Capture the cell that displays the provided text and extract its [x, y] central coordinate. 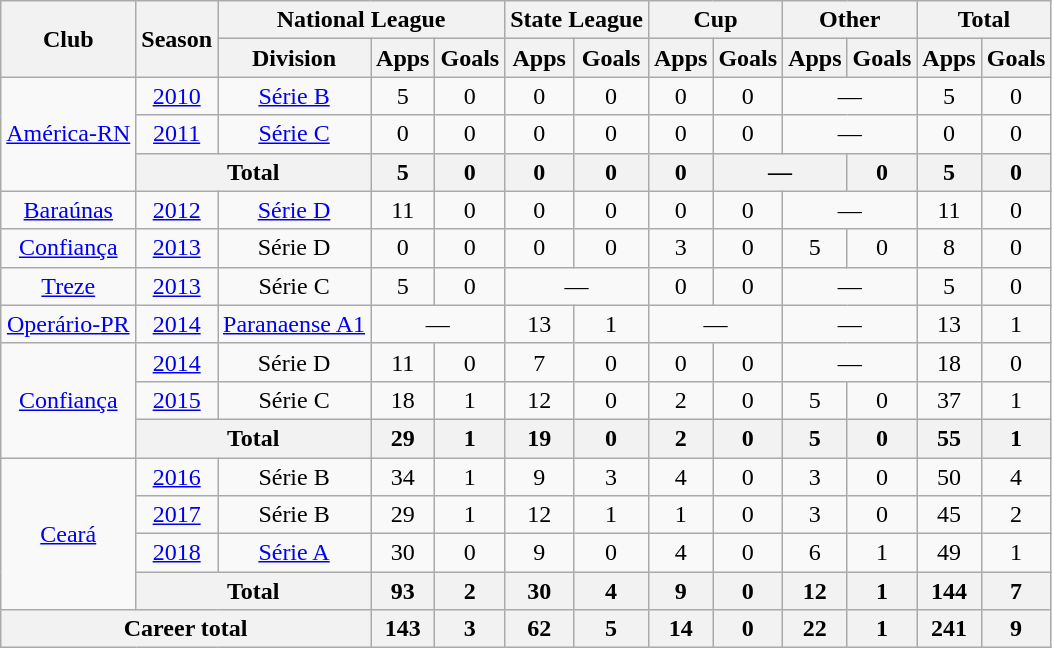
State League [577, 20]
2010 [177, 96]
6 [815, 553]
Career total [186, 629]
Operário-PR [68, 324]
55 [949, 438]
2018 [177, 553]
14 [680, 629]
Cup [715, 20]
49 [949, 553]
Ceará [68, 534]
37 [949, 400]
Season [177, 39]
2012 [177, 210]
Other [850, 20]
241 [949, 629]
2015 [177, 400]
50 [949, 477]
Club [68, 39]
2017 [177, 515]
América-RN [68, 134]
93 [403, 591]
34 [403, 477]
144 [949, 591]
National League [362, 20]
19 [540, 438]
2016 [177, 477]
22 [815, 629]
2011 [177, 134]
143 [403, 629]
Division [294, 58]
Série A [294, 553]
Baraúnas [68, 210]
62 [540, 629]
Treze [68, 286]
45 [949, 515]
Paranaense A1 [294, 324]
8 [949, 248]
